Scan for the cell matching the given text and deliver its (x, y) coordinate at center. 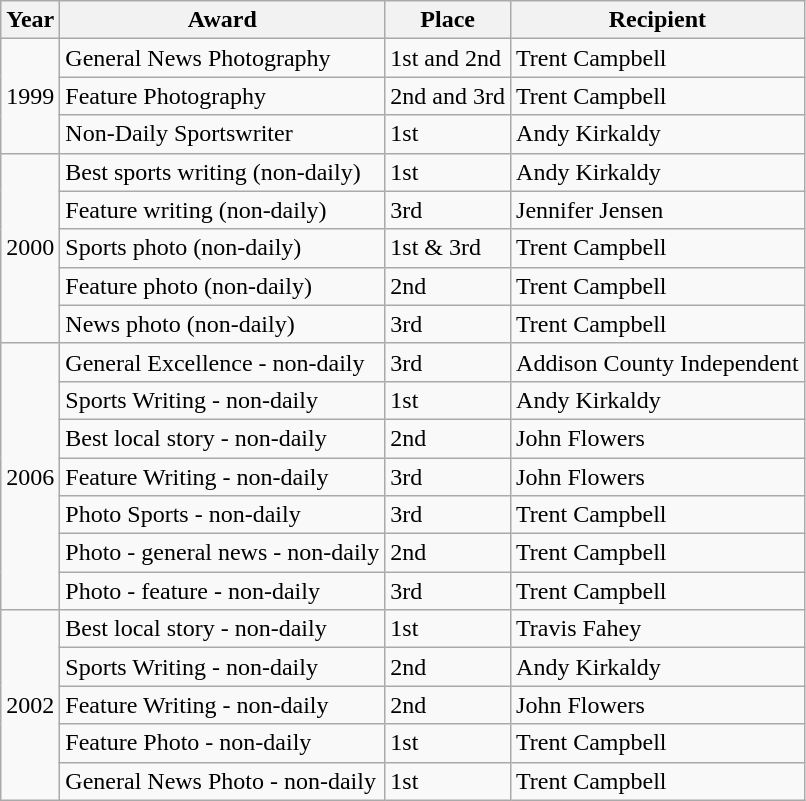
Feature Photography (222, 96)
News photo (non-daily) (222, 324)
Feature photo (non-daily) (222, 286)
2006 (30, 476)
Non-Daily Sportswriter (222, 134)
Photo - feature - non-daily (222, 591)
Travis Fahey (658, 629)
Jennifer Jensen (658, 210)
2000 (30, 248)
1st & 3rd (448, 248)
General News Photography (222, 58)
Photo - general news - non-daily (222, 553)
Photo Sports - non-daily (222, 515)
Feature writing (non-daily) (222, 210)
Feature Photo - non-daily (222, 743)
2002 (30, 705)
1st and 2nd (448, 58)
Best sports writing (non-daily) (222, 172)
Sports photo (non-daily) (222, 248)
2nd and 3rd (448, 96)
Recipient (658, 20)
Place (448, 20)
Award (222, 20)
General Excellence - non-daily (222, 362)
1999 (30, 96)
Year (30, 20)
Addison County Independent (658, 362)
General News Photo - non-daily (222, 781)
